Return [X, Y] of the center of cell containing provided text 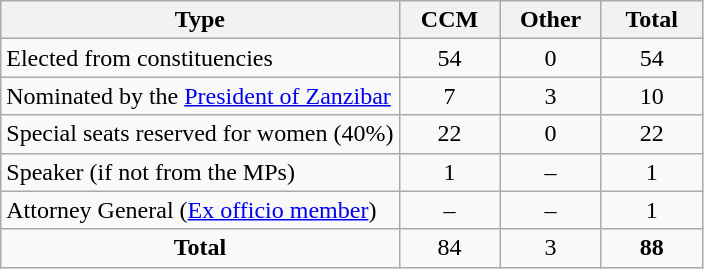
84 [450, 248]
Other [550, 20]
Type [200, 20]
Elected from constituencies [200, 58]
7 [450, 96]
Nominated by the President of Zanzibar [200, 96]
Attorney General (Ex officio member) [200, 210]
10 [652, 96]
88 [652, 248]
Speaker (if not from the MPs) [200, 172]
Special seats reserved for women (40%) [200, 134]
CCM [450, 20]
